Return [x, y] of the center of cell containing provided text 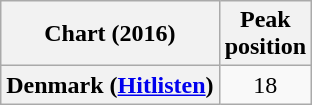
Chart (2016) [110, 34]
Denmark (Hitlisten) [110, 85]
18 [265, 85]
Peakposition [265, 34]
